Pinpoint the cell where the given text exists, returning its (x, y) midpoint coordinate. 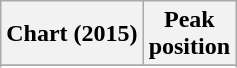
Peak position (189, 34)
Chart (2015) (72, 34)
